Scan for the cell matching the given text and deliver its [x, y] coordinate at center. 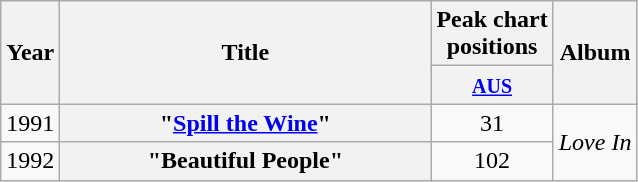
Title [246, 52]
"Beautiful People" [246, 161]
Peak chartpositions [492, 34]
Love In [595, 142]
"Spill the Wine" [246, 123]
31 [492, 123]
Album [595, 52]
102 [492, 161]
AUS [492, 85]
Year [30, 52]
1992 [30, 161]
1991 [30, 123]
